Return (x, y) of the center of cell containing provided text 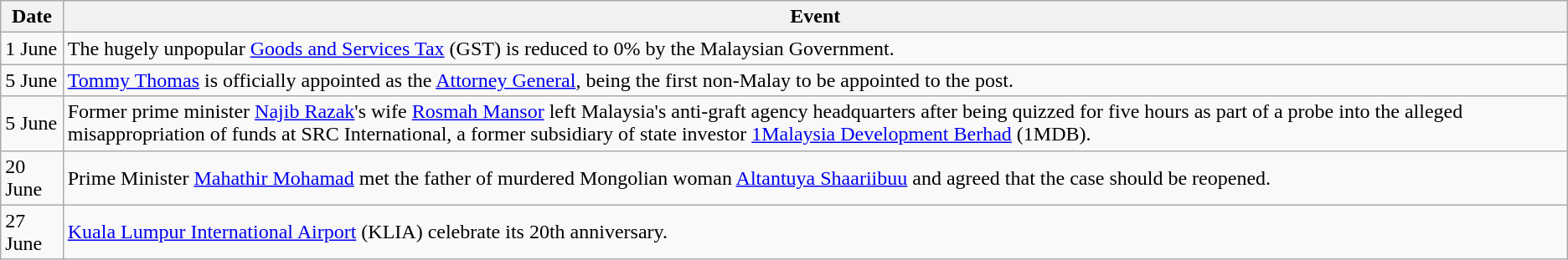
Event (815, 17)
27 June (32, 232)
Tommy Thomas is officially appointed as the Attorney General, being the first non-Malay to be appointed to the post. (815, 80)
20 June (32, 177)
Kuala Lumpur International Airport (KLIA) celebrate its 20th anniversary. (815, 232)
The hugely unpopular Goods and Services Tax (GST) is reduced to 0% by the Malaysian Government. (815, 48)
Date (32, 17)
1 June (32, 48)
Prime Minister Mahathir Mohamad met the father of murdered Mongolian woman Altantuya Shaariibuu and agreed that the case should be reopened. (815, 177)
